Extract the (x, y) coordinate from the center of the cell holding the provided text.  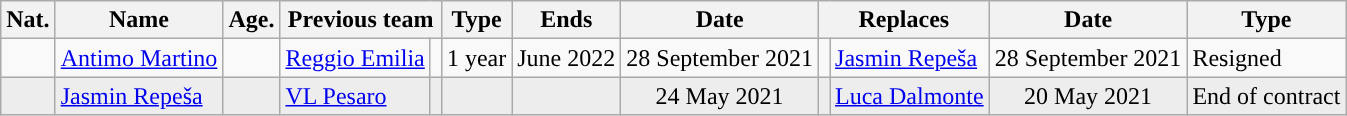
1 year (476, 58)
Reggio Emilia (355, 58)
June 2022 (566, 58)
Name (139, 20)
Resigned (1266, 58)
End of contract (1266, 96)
Previous team (360, 20)
VL Pesaro (355, 96)
Age. (252, 20)
20 May 2021 (1088, 96)
Ends (566, 20)
Luca Dalmonte (910, 96)
24 May 2021 (720, 96)
Replaces (904, 20)
Antimo Martino (139, 58)
Nat. (28, 20)
